From the cell containing the given text, extract its center point as (x, y) coordinate. 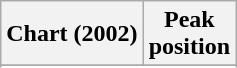
Peakposition (189, 34)
Chart (2002) (72, 34)
